Pinpoint the cell where the given text exists, returning its (x, y) midpoint coordinate. 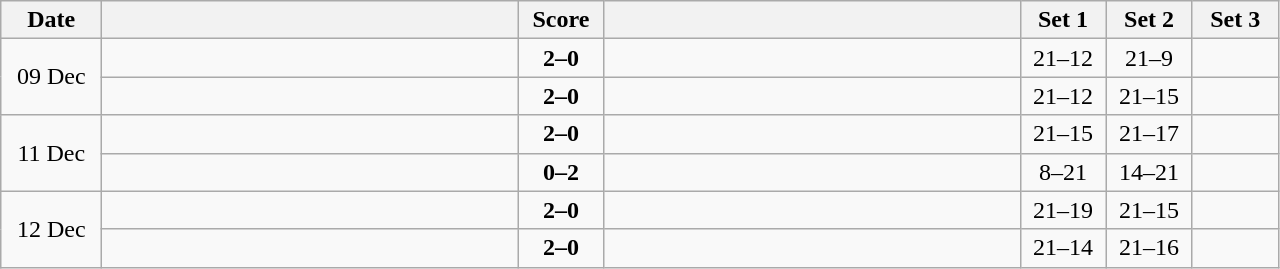
Date (52, 20)
Score (561, 20)
14–21 (1149, 172)
21–9 (1149, 58)
21–17 (1149, 134)
11 Dec (52, 153)
21–14 (1063, 248)
21–16 (1149, 248)
21–19 (1063, 210)
12 Dec (52, 229)
Set 3 (1235, 20)
09 Dec (52, 77)
0–2 (561, 172)
Set 2 (1149, 20)
8–21 (1063, 172)
Set 1 (1063, 20)
